Extract the (X, Y) coordinate from the center of the cell holding the provided text.  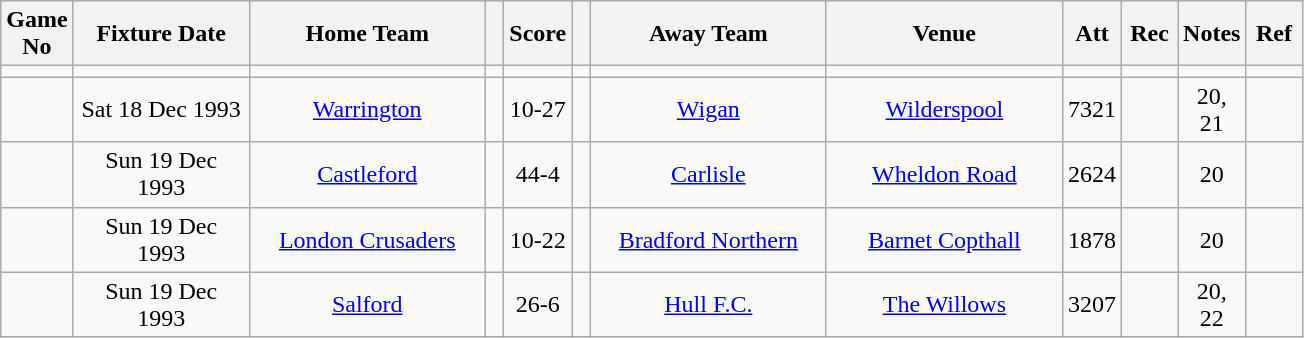
Score (538, 34)
10-22 (538, 240)
Notes (1212, 34)
Wilderspool (944, 110)
Bradford Northern (708, 240)
Sat 18 Dec 1993 (161, 110)
London Crusaders (367, 240)
Game No (37, 34)
Wigan (708, 110)
Fixture Date (161, 34)
1878 (1092, 240)
3207 (1092, 304)
2624 (1092, 174)
Carlisle (708, 174)
Salford (367, 304)
Ref (1274, 34)
20, 22 (1212, 304)
Venue (944, 34)
10-27 (538, 110)
Rec (1150, 34)
Away Team (708, 34)
26-6 (538, 304)
7321 (1092, 110)
44-4 (538, 174)
Castleford (367, 174)
Barnet Copthall (944, 240)
The Willows (944, 304)
Hull F.C. (708, 304)
Att (1092, 34)
Wheldon Road (944, 174)
20, 21 (1212, 110)
Home Team (367, 34)
Warrington (367, 110)
